Find where the given text appears and provide that cell's center as [X, Y] coordinate. 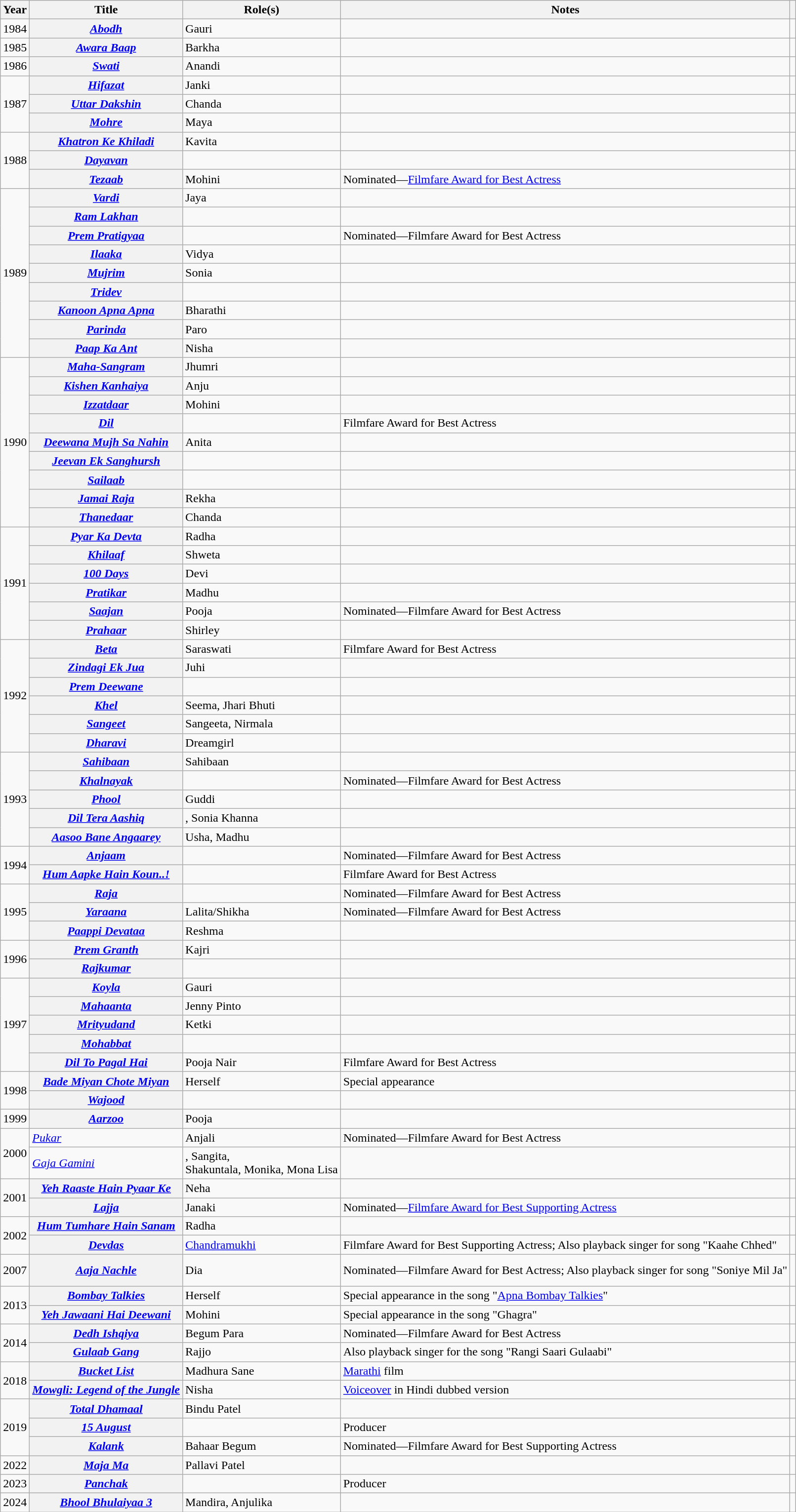
Dil Tera Aashiq [106, 818]
Year [15, 10]
Filmfare Award for Best Supporting Actress; Also playback singer for song "Kaahe Chhed" [565, 1245]
Aaja Nachle [106, 1270]
2024 [15, 1503]
1997 [15, 1025]
Pallavi Patel [262, 1465]
2000 [15, 1154]
1991 [15, 583]
2022 [15, 1465]
Sonia [262, 273]
Nominated—Filmfare Award for Best Actress; Also playback singer for song "Soniye Mil Ja" [565, 1270]
Pooja Nair [262, 1062]
Dharavi [106, 743]
1993 [15, 799]
Anandi [262, 66]
Kajri [262, 950]
Rekha [262, 498]
Role(s) [262, 10]
1995 [15, 912]
Kishen Kanhaiya [106, 386]
Saraswati [262, 649]
Dil [106, 423]
Madhu [262, 593]
Sangeet [106, 724]
Mowgli: Legend of the Jungle [106, 1390]
Aarzoo [106, 1118]
Dreamgirl [262, 743]
Mohre [106, 122]
Gaja Gamini [106, 1163]
Jeevan Ek Sanghursh [106, 461]
Paro [262, 329]
Kavita [262, 141]
Mahaanta [106, 1006]
15 August [106, 1427]
Pyar Ka Devta [106, 536]
Prem Granth [106, 950]
Koyla [106, 987]
Mandira, Anjulika [262, 1503]
2001 [15, 1198]
1999 [15, 1118]
Notes [565, 10]
Bharathi [262, 311]
Wajood [106, 1100]
Anju [262, 386]
Rajjo [262, 1352]
1984 [15, 29]
Special appearance [565, 1081]
Anjali [262, 1137]
Lalita/Shikha [262, 912]
Madhura Sane [262, 1371]
1994 [15, 865]
Khatron Ke Khiladi [106, 141]
1987 [15, 104]
Vidya [262, 254]
Seema, Jhari Bhuti [262, 705]
2023 [15, 1484]
Khilaaf [106, 555]
Khalnayak [106, 780]
Rajkumar [106, 968]
Shweta [262, 555]
Ilaaka [106, 254]
Prem Deewane [106, 686]
Anita [262, 442]
Mrityudand [106, 1025]
Chandramukhi [262, 1245]
Bahaar Begum [262, 1446]
Awara Baap [106, 47]
1986 [15, 66]
Bombay Talkies [106, 1296]
Hum Aapke Hain Koun..! [106, 875]
Marathi film [565, 1371]
Beta [106, 649]
Izzatdaar [106, 404]
Sangeeta, Nirmala [262, 724]
Deewana Mujh Sa Nahin [106, 442]
Parinda [106, 329]
Prahaar [106, 630]
Tridev [106, 292]
Prem Pratigyaa [106, 236]
Ketki [262, 1025]
Special appearance in the song "Ghagra" [565, 1314]
Jaya [262, 198]
Lajja [106, 1207]
Title [106, 10]
Phool [106, 799]
Janaki [262, 1207]
, Sangita,Shakuntala, Monika, Mona Lisa [262, 1163]
Dayavan [106, 160]
2007 [15, 1270]
Yeh Jawaani Hai Deewani [106, 1314]
1998 [15, 1090]
Uttar Dakshin [106, 104]
Gulaab Gang [106, 1352]
Saajan [106, 611]
Jenny Pinto [262, 1006]
Special appearance in the song "Apna Bombay Talkies" [565, 1296]
2013 [15, 1305]
Bhool Bhulaiyaa 3 [106, 1503]
Yaraana [106, 912]
Hifazat [106, 85]
Swati [106, 66]
Anjaam [106, 856]
Also playback singer for the song "Rangi Saari Gulaabi" [565, 1352]
Raja [106, 893]
Paap Ka Ant [106, 348]
Janki [262, 85]
Abodh [106, 29]
Begum Para [262, 1333]
100 Days [106, 574]
Maya [262, 122]
Bindu Patel [262, 1408]
Dedh Ishqiya [106, 1333]
Thanedaar [106, 517]
Neha [262, 1189]
Maja Ma [106, 1465]
Devdas [106, 1245]
1988 [15, 160]
Panchak [106, 1484]
1989 [15, 273]
Shirley [262, 630]
Reshma [262, 931]
Tezaab [106, 179]
Juhi [262, 668]
Mujrim [106, 273]
, Sonia Khanna [262, 818]
Khel [106, 705]
Hum Tumhare Hain Sanam [106, 1226]
Bucket List [106, 1371]
Jamai Raja [106, 498]
Kalank [106, 1446]
Pukar [106, 1137]
Usha, Madhu [262, 837]
Maha-Sangram [106, 367]
Aasoo Bane Angaarey [106, 837]
Yeh Raaste Hain Pyaar Ke [106, 1189]
Paappi Devataa [106, 931]
Vardi [106, 198]
1996 [15, 959]
Guddi [262, 799]
1985 [15, 47]
Barkha [262, 47]
Mohabbat [106, 1043]
2018 [15, 1380]
Jhumri [262, 367]
Voiceover in Hindi dubbed version [565, 1390]
Bade Miyan Chote Miyan [106, 1081]
Dia [262, 1270]
Zindagi Ek Jua [106, 668]
Sailaab [106, 479]
Ram Lakhan [106, 216]
Kanoon Apna Apna [106, 311]
Pratikar [106, 593]
1990 [15, 442]
2019 [15, 1427]
Total Dhamaal [106, 1408]
Devi [262, 574]
2014 [15, 1343]
2002 [15, 1235]
1992 [15, 696]
Dil To Pagal Hai [106, 1062]
